From the cell containing the given text, extract its center point as [X, Y] coordinate. 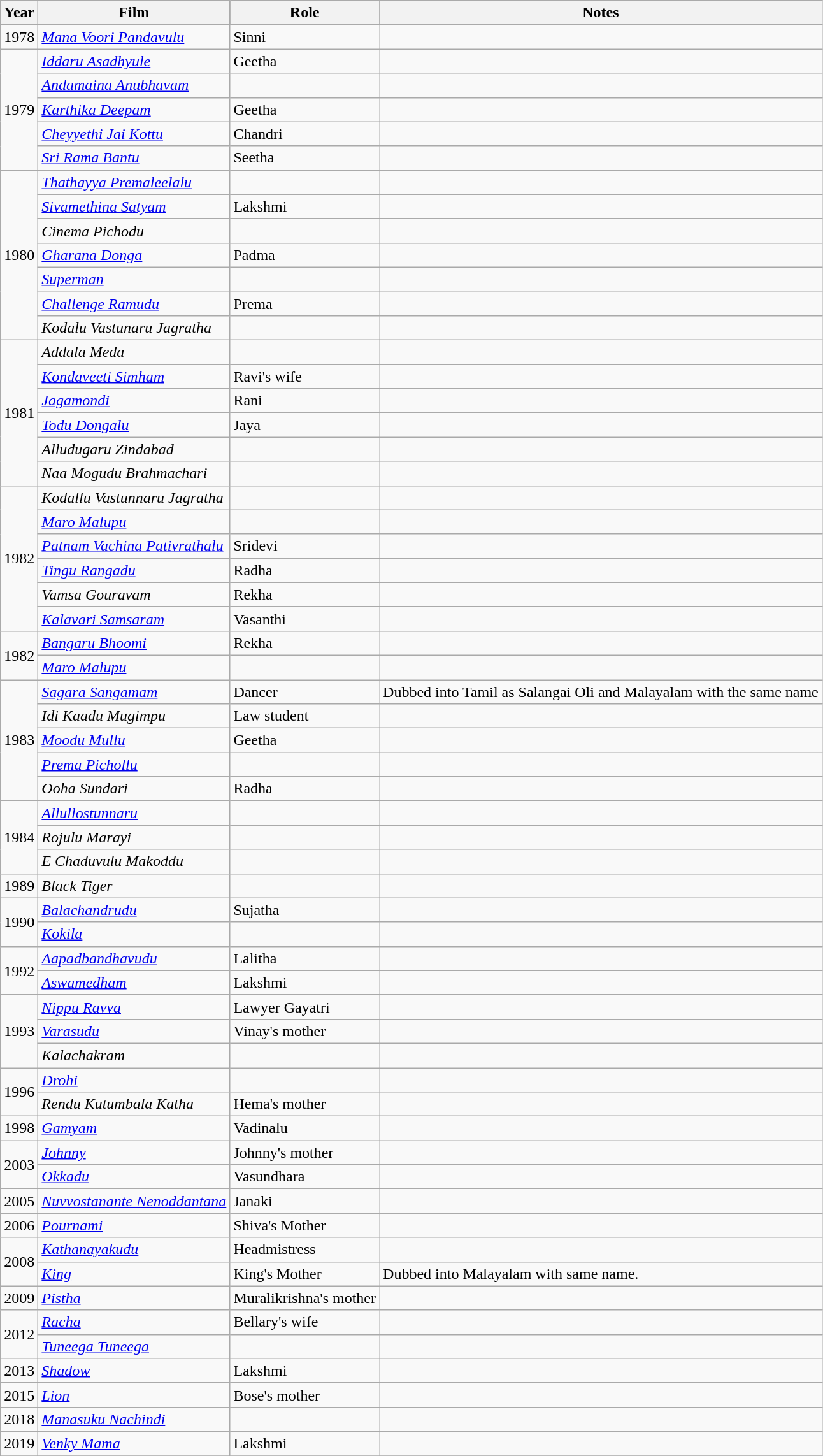
Mana Voori Pandavulu [134, 37]
Iddaru Asadhyule [134, 61]
Varasudu [134, 1031]
Karthika Deepam [134, 110]
Tuneega Tuneega [134, 1346]
Dubbed into Tamil as Salangai Oli and Malayalam with the same name [601, 691]
Headmistress [304, 1250]
Film [134, 13]
Patnam Vachina Pativrathalu [134, 546]
1980 [19, 255]
Dancer [304, 691]
Naa Mogudu Brahmachari [134, 473]
Bangaru Bhoomi [134, 643]
Manasuku Nachindi [134, 1419]
Sridevi [304, 546]
Lalitha [304, 958]
Kondaveeti Simham [134, 377]
Pournami [134, 1225]
Superman [134, 279]
Sagara Sangamam [134, 691]
Idi Kaadu Mugimpu [134, 716]
Allullostunnaru [134, 813]
2005 [19, 1201]
Vinay's mother [304, 1031]
2006 [19, 1225]
Sujatha [304, 910]
Nippu Ravva [134, 1007]
Vamsa Gouravam [134, 595]
1983 [19, 740]
Cinema Pichodu [134, 231]
1984 [19, 837]
Lawyer Gayatri [304, 1007]
Moodu Mullu [134, 740]
2003 [19, 1165]
Nuvvostanante Nenoddantana [134, 1201]
Lion [134, 1395]
Alludugaru Zindabad [134, 449]
Shiva's Mother [304, 1225]
Johnny [134, 1153]
Role [304, 13]
Jagamondi [134, 401]
2018 [19, 1419]
Drohi [134, 1080]
Padma [304, 255]
Hema's mother [304, 1104]
Rojulu Marayi [134, 837]
2012 [19, 1334]
Pistha [134, 1298]
Dubbed into Malayalam with same name. [601, 1274]
Ravi's wife [304, 377]
Rendu Kutumbala Katha [134, 1104]
King [134, 1274]
1979 [19, 110]
Seetha [304, 158]
1990 [19, 922]
Tingu Rangadu [134, 570]
1989 [19, 886]
Sinni [304, 37]
Year [19, 13]
Challenge Ramudu [134, 304]
1996 [19, 1092]
Vadinalu [304, 1128]
Aswamedham [134, 983]
Okkadu [134, 1177]
King's Mother [304, 1274]
1998 [19, 1128]
Kalachakram [134, 1055]
Sivamethina Satyam [134, 206]
E Chaduvulu Makoddu [134, 861]
Janaki [304, 1201]
Notes [601, 13]
Bose's mother [304, 1395]
Prema Pichollu [134, 765]
Vasanthi [304, 619]
Kodallu Vastunnaru Jagratha [134, 498]
Shadow [134, 1371]
2019 [19, 1443]
Bellary's wife [304, 1322]
Andamaina Anubhavam [134, 85]
Rani [304, 401]
Black Tiger [134, 886]
Gharana Donga [134, 255]
Johnny's mother [304, 1153]
1981 [19, 413]
1992 [19, 970]
Prema [304, 304]
1993 [19, 1031]
Todu Dongalu [134, 425]
2009 [19, 1298]
Vasundhara [304, 1177]
Kalavari Samsaram [134, 619]
Addala Meda [134, 352]
Aapadbandhavudu [134, 958]
Balachandrudu [134, 910]
1978 [19, 37]
2015 [19, 1395]
Chandri [304, 134]
Gamyam [134, 1128]
2008 [19, 1262]
Sri Rama Bantu [134, 158]
Kodalu Vastunaru Jagratha [134, 328]
Muralikrishna's mother [304, 1298]
Cheyyethi Jai Kottu [134, 134]
Kokila [134, 934]
Racha [134, 1322]
Thathayya Premaleelalu [134, 182]
Ooha Sundari [134, 789]
Jaya [304, 425]
Kathanayakudu [134, 1250]
Venky Mama [134, 1443]
Law student [304, 716]
2013 [19, 1371]
